From the cell containing the given text, extract its center point as [X, Y] coordinate. 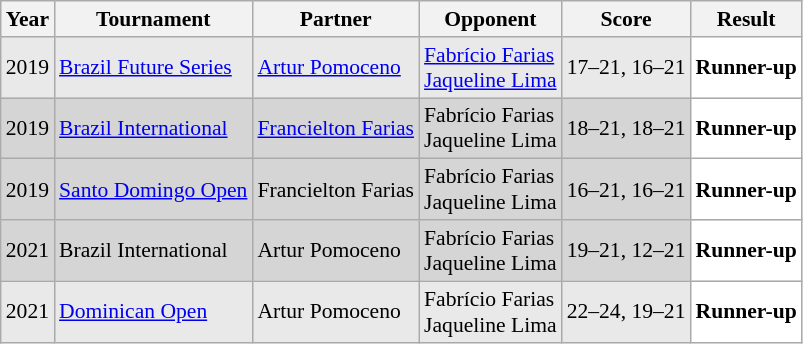
Dominican Open [153, 312]
Opponent [490, 19]
Year [28, 19]
18–21, 18–21 [626, 128]
Result [746, 19]
Santo Domingo Open [153, 190]
Brazil Future Series [153, 68]
17–21, 16–21 [626, 68]
Score [626, 19]
Partner [336, 19]
22–24, 19–21 [626, 312]
Tournament [153, 19]
19–21, 12–21 [626, 250]
16–21, 16–21 [626, 190]
